Output the [X, Y] coordinate of the center of the cell containing the given text.  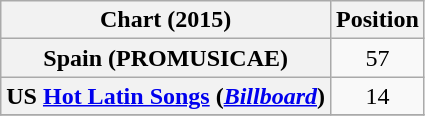
Chart (2015) [166, 20]
Spain (PROMUSICAE) [166, 58]
14 [378, 96]
57 [378, 58]
US Hot Latin Songs (Billboard) [166, 96]
Position [378, 20]
